Scan for the cell matching the given text and deliver its [x, y] coordinate at center. 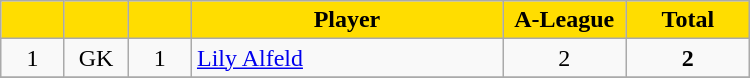
Total [688, 20]
GK [96, 58]
A-League [564, 20]
Player [346, 20]
Lily Alfeld [346, 58]
